Determine the [X, Y] coordinate at the center of the cell enclosing the given text.  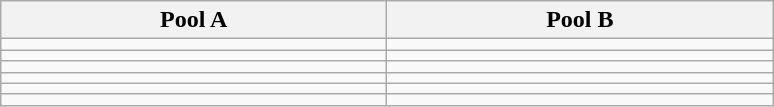
Pool A [194, 20]
Pool B [580, 20]
